Identify which cell holds the provided text, then report its (X, Y) central coordinate. 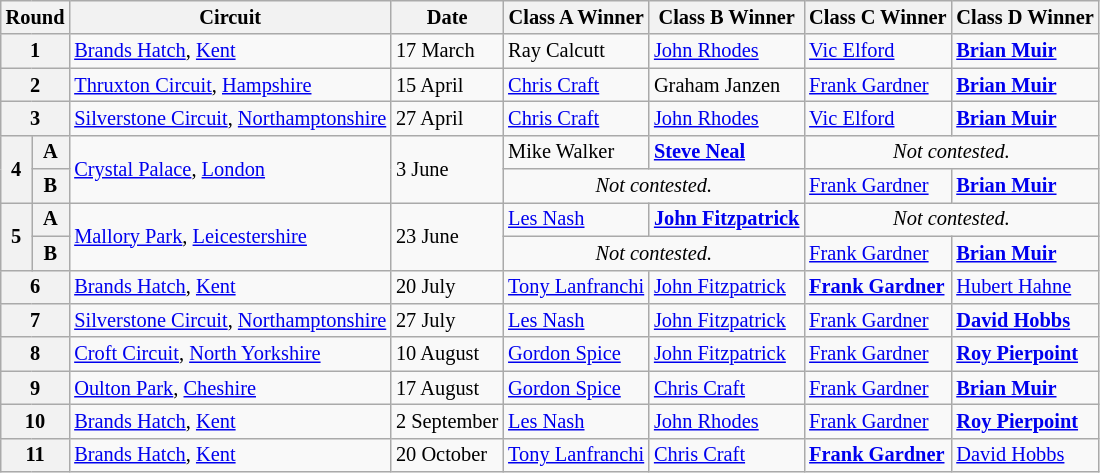
Round (36, 17)
8 (36, 354)
2 (36, 85)
Class C Winner (878, 17)
Hubert Hahne (1024, 287)
23 June (447, 236)
11 (36, 455)
17 March (447, 51)
27 July (447, 320)
6 (36, 287)
Crystal Palace, London (230, 168)
15 April (447, 85)
Thruxton Circuit, Hampshire (230, 85)
7 (36, 320)
10 (36, 421)
20 July (447, 287)
Ray Calcutt (576, 51)
3 (36, 118)
Steve Neal (726, 152)
Mallory Park, Leicestershire (230, 236)
Date (447, 17)
9 (36, 388)
Oulton Park, Cheshire (230, 388)
4 (16, 168)
17 August (447, 388)
Class D Winner (1024, 17)
Class B Winner (726, 17)
27 April (447, 118)
10 August (447, 354)
Class A Winner (576, 17)
20 October (447, 455)
Croft Circuit, North Yorkshire (230, 354)
Mike Walker (576, 152)
1 (36, 51)
Circuit (230, 17)
5 (16, 236)
3 June (447, 168)
Graham Janzen (726, 85)
2 September (447, 421)
